Locate the cell with the specified text and output its [X, Y] center coordinate. 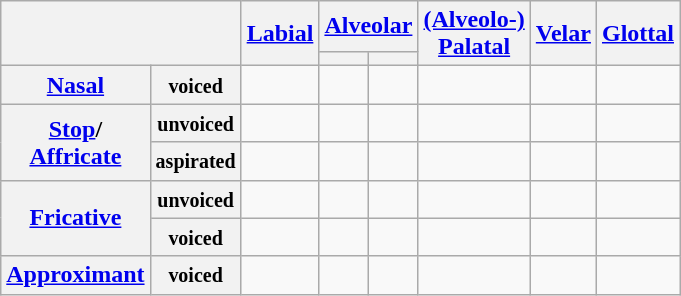
Velar [563, 34]
Alveolar [368, 26]
(Alveolo-)Palatal [474, 34]
Fricative [76, 218]
aspirated [196, 161]
Labial [280, 34]
Approximant [76, 275]
Nasal [76, 85]
Glottal [638, 34]
Stop/Affricate [76, 142]
